Provide the (x, y) coordinate of the cell's center where the given text is located.  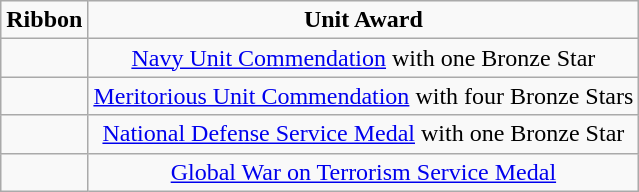
Ribbon (44, 20)
National Defense Service Medal with one Bronze Star (364, 134)
Global War on Terrorism Service Medal (364, 172)
Unit Award (364, 20)
Navy Unit Commendation with one Bronze Star (364, 58)
Meritorious Unit Commendation with four Bronze Stars (364, 96)
